Provide the (X, Y) coordinate of the cell's center where the given text is located.  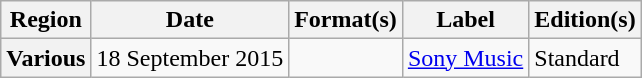
Various (46, 58)
Standard (585, 58)
Label (465, 20)
Sony Music (465, 58)
18 September 2015 (190, 58)
Date (190, 20)
Edition(s) (585, 20)
Format(s) (346, 20)
Region (46, 20)
